Pinpoint the cell where the given text exists, returning its (x, y) midpoint coordinate. 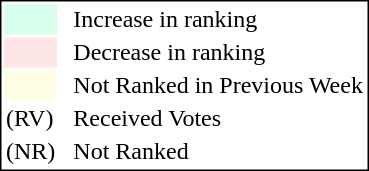
Received Votes (218, 119)
Not Ranked (218, 151)
(NR) (30, 151)
Decrease in ranking (218, 53)
(RV) (30, 119)
Not Ranked in Previous Week (218, 85)
Increase in ranking (218, 19)
